From the cell containing the given text, extract its center point as [X, Y] coordinate. 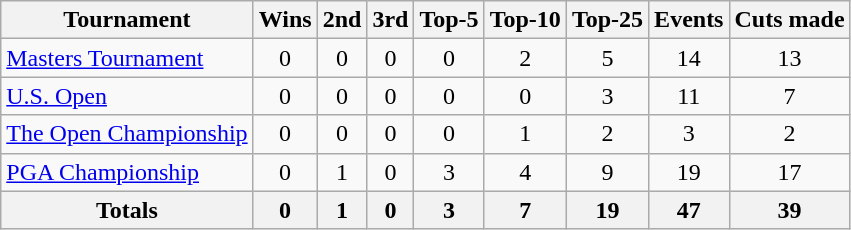
5 [607, 58]
The Open Championship [127, 134]
3rd [390, 20]
Top-25 [607, 20]
PGA Championship [127, 172]
U.S. Open [127, 96]
Tournament [127, 20]
47 [689, 210]
Wins [285, 20]
2nd [342, 20]
4 [525, 172]
13 [790, 58]
17 [790, 172]
Cuts made [790, 20]
Totals [127, 210]
Top-10 [525, 20]
Events [689, 20]
11 [689, 96]
9 [607, 172]
Masters Tournament [127, 58]
Top-5 [449, 20]
14 [689, 58]
39 [790, 210]
